Search for the cell housing the specified text and yield its (x, y) center coordinate. 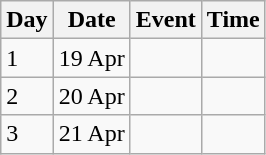
Day (27, 20)
21 Apr (92, 134)
Time (233, 20)
3 (27, 134)
2 (27, 96)
Date (92, 20)
1 (27, 58)
Event (166, 20)
19 Apr (92, 58)
20 Apr (92, 96)
